Scan for the cell matching the given text and deliver its [X, Y] coordinate at center. 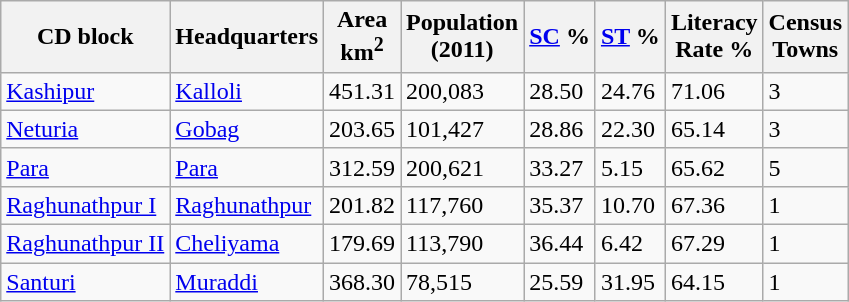
Kalloli [247, 91]
Neturia [86, 129]
31.95 [630, 282]
179.69 [362, 244]
67.29 [714, 244]
35.37 [560, 205]
65.62 [714, 167]
Kashipur [86, 91]
312.59 [362, 167]
25.59 [560, 282]
5.15 [630, 167]
Areakm2 [362, 37]
Raghunathpur II [86, 244]
117,760 [462, 205]
CensusTowns [805, 37]
10.70 [630, 205]
Raghunathpur [247, 205]
200,083 [462, 91]
101,427 [462, 129]
451.31 [362, 91]
71.06 [714, 91]
SC % [560, 37]
368.30 [362, 282]
24.76 [630, 91]
Population(2011) [462, 37]
201.82 [362, 205]
78,515 [462, 282]
113,790 [462, 244]
Literacy Rate % [714, 37]
28.86 [560, 129]
Headquarters [247, 37]
5 [805, 167]
Muraddi [247, 282]
33.27 [560, 167]
ST % [630, 37]
Cheliyama [247, 244]
Gobag [247, 129]
22.30 [630, 129]
200,621 [462, 167]
28.50 [560, 91]
6.42 [630, 244]
67.36 [714, 205]
64.15 [714, 282]
Santuri [86, 282]
CD block [86, 37]
Raghunathpur I [86, 205]
203.65 [362, 129]
36.44 [560, 244]
65.14 [714, 129]
